Detect which cell encompasses the target text, then output its (X, Y) center coordinate. 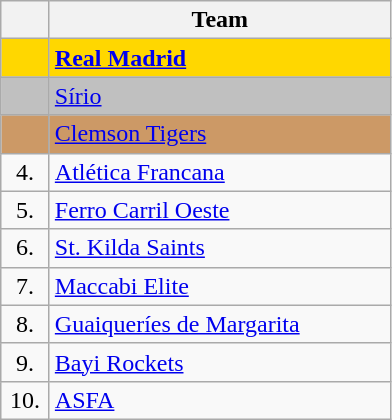
6. (26, 248)
St. Kilda Saints (220, 248)
4. (26, 172)
ASFA (220, 400)
9. (26, 362)
Sírio (220, 96)
10. (26, 400)
Bayi Rockets (220, 362)
Atlética Francana (220, 172)
Clemson Tigers (220, 134)
8. (26, 324)
7. (26, 286)
Maccabi Elite (220, 286)
Ferro Carril Oeste (220, 210)
Guaiqueríes de Margarita (220, 324)
5. (26, 210)
Team (220, 20)
Real Madrid (220, 58)
